Provide the [x, y] coordinate of the cell's center where the given text is located.  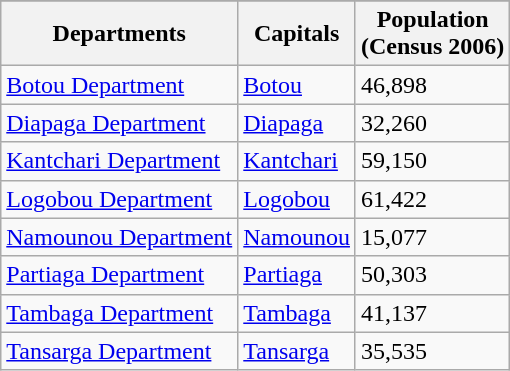
Partiaga [297, 275]
41,137 [432, 313]
Departments [120, 34]
Botou Department [120, 85]
32,260 [432, 123]
15,077 [432, 237]
Tansarga Department [120, 351]
Capitals [297, 34]
Tansarga [297, 351]
61,422 [432, 199]
Kantchari [297, 161]
50,303 [432, 275]
46,898 [432, 85]
Partiaga Department [120, 275]
Kantchari Department [120, 161]
Namounou Department [120, 237]
59,150 [432, 161]
Logobou [297, 199]
Botou [297, 85]
Population (Census 2006) [432, 34]
Tambaga Department [120, 313]
Namounou [297, 237]
Diapaga [297, 123]
35,535 [432, 351]
Logobou Department [120, 199]
Tambaga [297, 313]
Diapaga Department [120, 123]
